Pinpoint the cell where the given text exists, returning its (X, Y) midpoint coordinate. 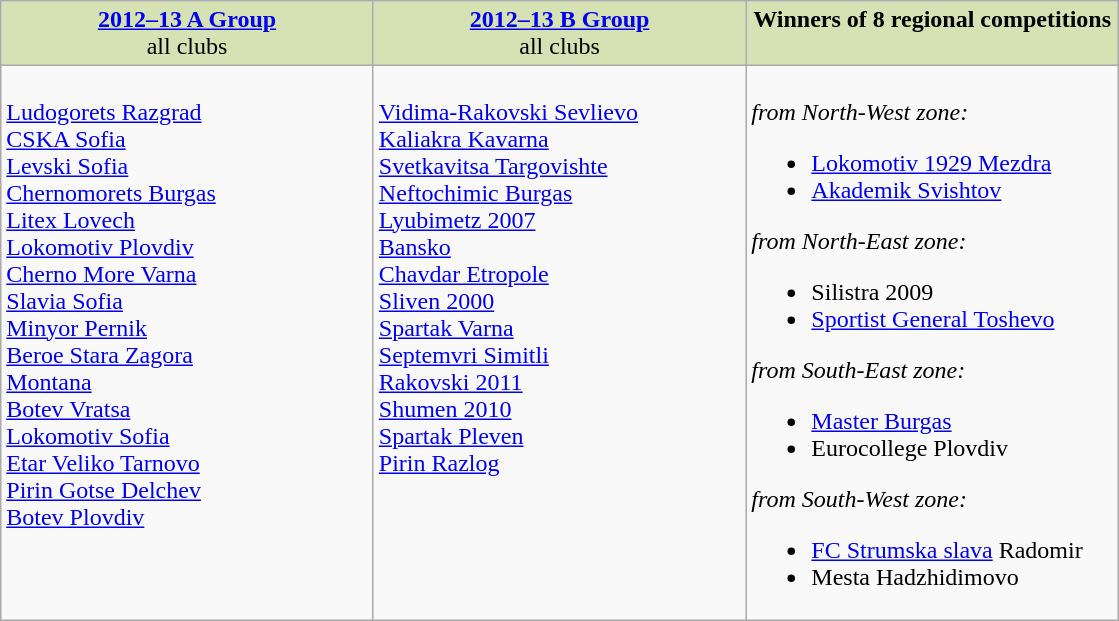
2012–13 A Groupall clubs (188, 34)
Winners of 8 regional competitions (932, 34)
2012–13 B Groupall clubs (560, 34)
